Scan for the cell matching the given text and deliver its [x, y] coordinate at center. 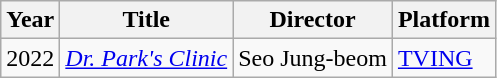
Platform [444, 20]
Seo Jung-beom [313, 58]
Title [146, 20]
Dr. Park's Clinic [146, 58]
Director [313, 20]
2022 [30, 58]
TVING [444, 58]
Year [30, 20]
